Find where the given text appears and provide that cell's center as [x, y] coordinate. 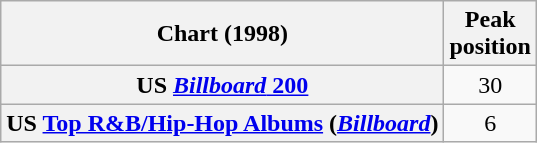
30 [490, 85]
Peak position [490, 34]
US Billboard 200 [222, 85]
US Top R&B/Hip-Hop Albums (Billboard) [222, 123]
Chart (1998) [222, 34]
6 [490, 123]
